Extract the [x, y] coordinate from the center of the cell holding the provided text.  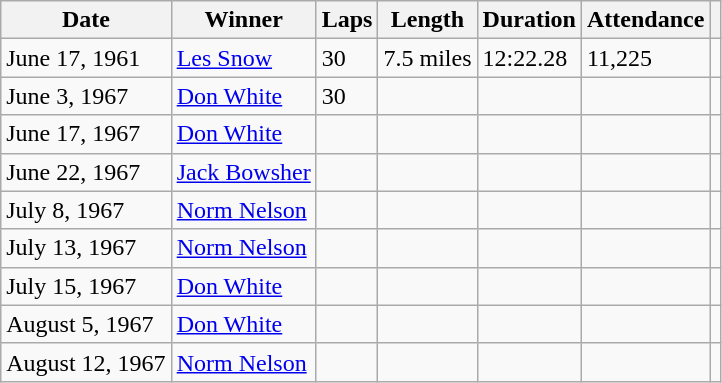
Length [428, 20]
July 15, 1967 [86, 286]
July 13, 1967 [86, 248]
August 5, 1967 [86, 324]
Jack Bowsher [244, 172]
June 3, 1967 [86, 96]
Laps [347, 20]
11,225 [645, 58]
12:22.28 [529, 58]
Duration [529, 20]
Date [86, 20]
June 17, 1967 [86, 134]
June 22, 1967 [86, 172]
July 8, 1967 [86, 210]
Winner [244, 20]
Attendance [645, 20]
Les Snow [244, 58]
June 17, 1961 [86, 58]
7.5 miles [428, 58]
August 12, 1967 [86, 362]
